Output the [x, y] coordinate of the center of the cell containing the given text.  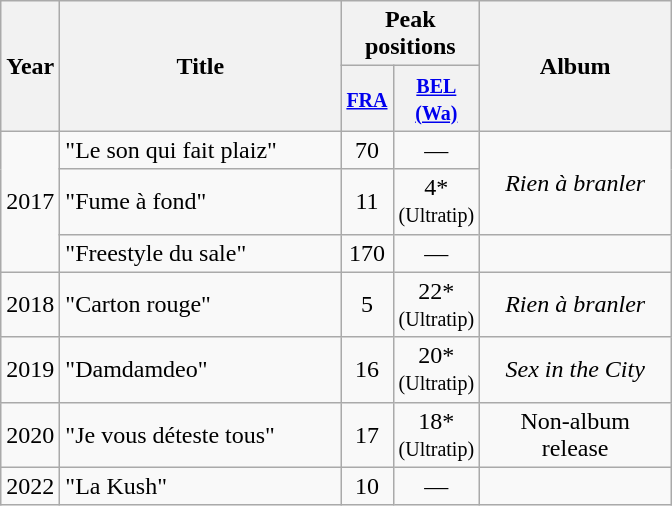
2018 [30, 304]
Non-album release [576, 434]
2019 [30, 370]
Album [576, 66]
11 [367, 202]
22*(Ultratip) [436, 304]
"La Kush" [200, 486]
Year [30, 66]
"Carton rouge" [200, 304]
5 [367, 304]
BEL(Wa) [436, 98]
20*(Ultratip) [436, 370]
"Le son qui fait plaiz" [200, 150]
"Damdamdeo" [200, 370]
"Freestyle du sale" [200, 253]
2020 [30, 434]
Sex in the City [576, 370]
"Fume à fond" [200, 202]
18*(Ultratip) [436, 434]
FRA [367, 98]
16 [367, 370]
10 [367, 486]
4*(Ultratip) [436, 202]
170 [367, 253]
70 [367, 150]
17 [367, 434]
"Je vous déteste tous" [200, 434]
2017 [30, 202]
Peak positions [410, 34]
Title [200, 66]
2022 [30, 486]
